Return [X, Y] of the center of cell containing provided text 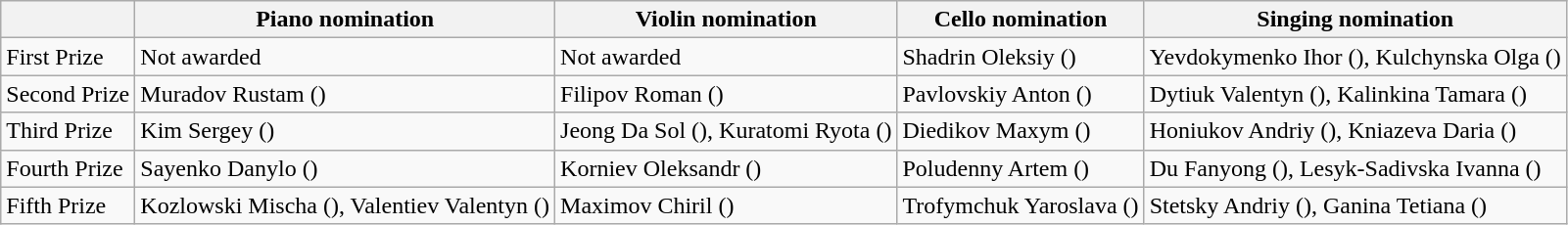
Dytiuk Valentyn (), Kalinkina Tamara () [1355, 94]
Stetsky Andriy (), Ganina Tetiana () [1355, 205]
Pavlovskiy Anton () [1021, 94]
Diedikov Maxym () [1021, 131]
Sayenko Danylo () [345, 168]
Cello nomination [1021, 20]
Kozlowski Mischa (), Valentiev Valentyn () [345, 205]
Muradov Rustam () [345, 94]
Third Prize [69, 131]
Piano nomination [345, 20]
Filipov Roman () [727, 94]
Poludenny Artem () [1021, 168]
Second Prize [69, 94]
First Prize [69, 57]
Jeong Da Sol (), Kuratomi Ryota () [727, 131]
Yevdokymenko Ihor (), Kulchynska Olga () [1355, 57]
Honiukov Andriy (), Kniazeva Daria () [1355, 131]
Du Fanyong (), Lesyk-Sadivska Ivanna () [1355, 168]
Fifth Prize [69, 205]
Trofymchuk Yaroslava () [1021, 205]
Fourth Prize [69, 168]
Kim Sergey () [345, 131]
Maximov Chiril () [727, 205]
Singing nomination [1355, 20]
Violin nomination [727, 20]
Shadrin Oleksiy () [1021, 57]
Korniev Oleksandr () [727, 168]
